Identify which cell holds the provided text, then report its (X, Y) central coordinate. 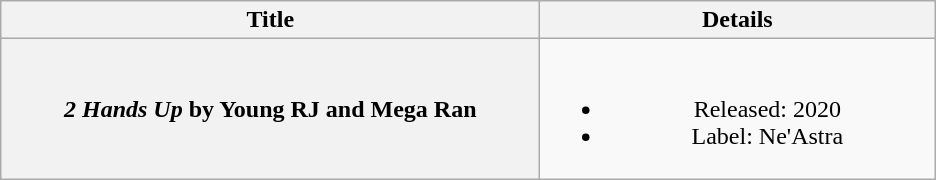
2 Hands Up by Young RJ and Mega Ran (270, 109)
Released: 2020Label: Ne'Astra (738, 109)
Details (738, 20)
Title (270, 20)
